Search for the cell housing the specified text and yield its [x, y] center coordinate. 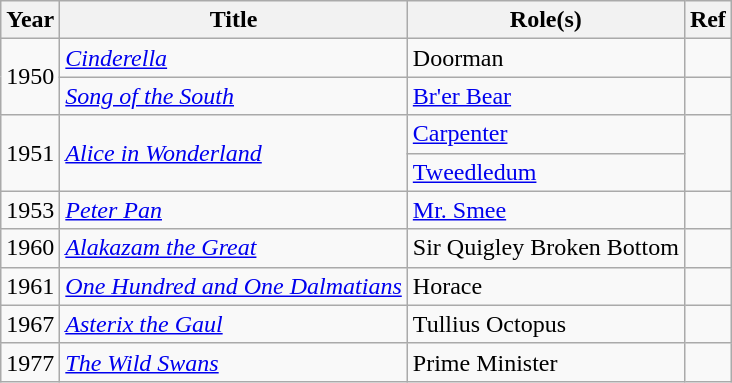
Title [234, 20]
1960 [30, 248]
1953 [30, 210]
Alakazam the Great [234, 248]
Tweedledum [546, 172]
Mr. Smee [546, 210]
Sir Quigley Broken Bottom [546, 248]
1967 [30, 324]
1950 [30, 77]
Ref [708, 20]
Asterix the Gaul [234, 324]
Song of the South [234, 96]
1951 [30, 153]
Br'er Bear [546, 96]
One Hundred and One Dalmatians [234, 286]
Alice in Wonderland [234, 153]
1977 [30, 362]
Horace [546, 286]
Doorman [546, 58]
Role(s) [546, 20]
Cinderella [234, 58]
Carpenter [546, 134]
Tullius Octopus [546, 324]
Peter Pan [234, 210]
1961 [30, 286]
Prime Minister [546, 362]
Year [30, 20]
The Wild Swans [234, 362]
